Pinpoint the cell where the given text exists, returning its (x, y) midpoint coordinate. 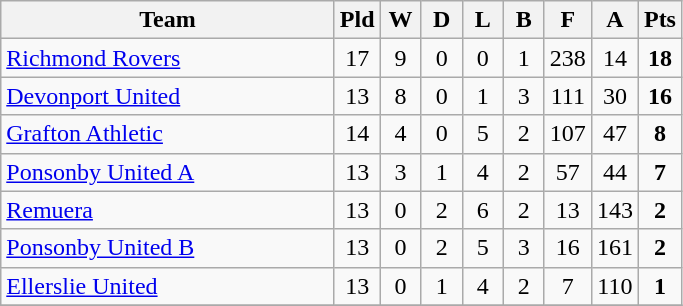
18 (660, 58)
44 (614, 172)
Team (168, 20)
161 (614, 248)
F (568, 20)
L (482, 20)
57 (568, 172)
6 (482, 210)
Ponsonby United A (168, 172)
30 (614, 96)
238 (568, 58)
W (400, 20)
111 (568, 96)
B (524, 20)
D (442, 20)
Remuera (168, 210)
17 (357, 58)
Ellerslie United (168, 286)
110 (614, 286)
107 (568, 134)
Pts (660, 20)
143 (614, 210)
Richmond Rovers (168, 58)
Ponsonby United B (168, 248)
9 (400, 58)
Devonport United (168, 96)
Grafton Athletic (168, 134)
A (614, 20)
47 (614, 134)
Pld (357, 20)
